Search for the cell housing the specified text and yield its [x, y] center coordinate. 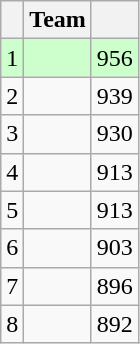
930 [114, 134]
903 [114, 248]
8 [12, 324]
2 [12, 96]
956 [114, 58]
4 [12, 172]
896 [114, 286]
939 [114, 96]
892 [114, 324]
5 [12, 210]
7 [12, 286]
Team [58, 20]
6 [12, 248]
1 [12, 58]
3 [12, 134]
